Extract the [x, y] coordinate from the center of the cell holding the provided text.  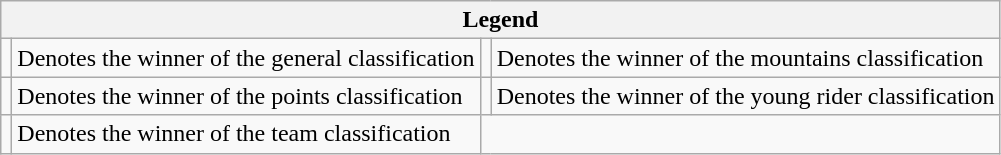
Denotes the winner of the points classification [246, 96]
Denotes the winner of the mountains classification [746, 58]
Denotes the winner of the team classification [246, 134]
Denotes the winner of the general classification [246, 58]
Denotes the winner of the young rider classification [746, 96]
Legend [500, 20]
